Return [X, Y] of the center of cell containing provided text 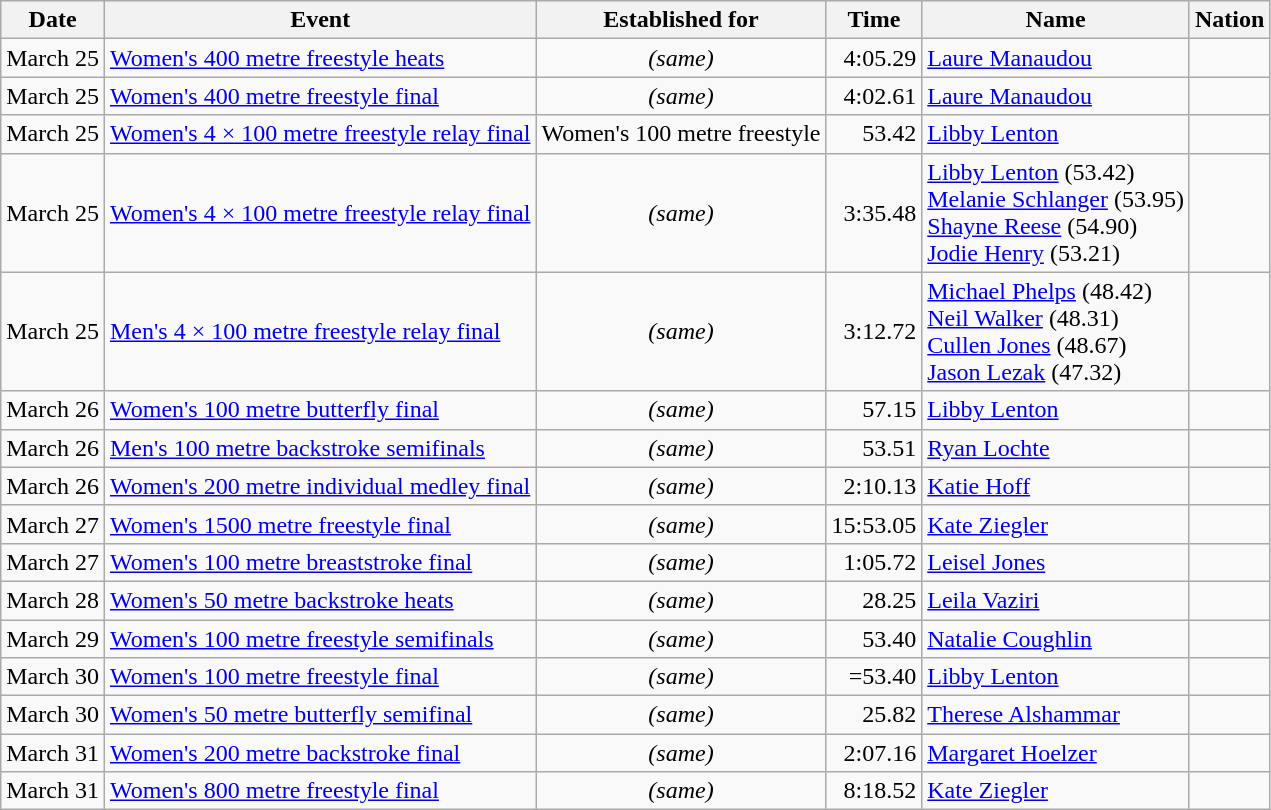
Women's 800 metre freestyle final [320, 791]
2:07.16 [874, 753]
March 29 [53, 639]
=53.40 [874, 677]
Libby Lenton (53.42)Melanie Schlanger (53.95)Shayne Reese (54.90)Jodie Henry (53.21) [1056, 212]
3:35.48 [874, 212]
March 28 [53, 600]
2:10.13 [874, 486]
Natalie Coughlin [1056, 639]
Women's 100 metre freestyle semifinals [320, 639]
3:12.72 [874, 332]
Women's 100 metre breaststroke final [320, 562]
Margaret Hoelzer [1056, 753]
Ryan Lochte [1056, 448]
Date [53, 20]
Women's 100 metre butterfly final [320, 410]
53.40 [874, 639]
4:02.61 [874, 96]
53.51 [874, 448]
Katie Hoff [1056, 486]
57.15 [874, 410]
Women's 50 metre backstroke heats [320, 600]
Men's 100 metre backstroke semifinals [320, 448]
Women's 400 metre freestyle heats [320, 58]
25.82 [874, 715]
Event [320, 20]
15:53.05 [874, 524]
Therese Alshammar [1056, 715]
Men's 4 × 100 metre freestyle relay final [320, 332]
Women's 200 metre backstroke final [320, 753]
Women's 1500 metre freestyle final [320, 524]
Time [874, 20]
Women's 100 metre freestyle final [320, 677]
Michael Phelps (48.42)Neil Walker (48.31)Cullen Jones (48.67)Jason Lezak (47.32) [1056, 332]
1:05.72 [874, 562]
4:05.29 [874, 58]
Name [1056, 20]
Leisel Jones [1056, 562]
Leila Vaziri [1056, 600]
53.42 [874, 134]
8:18.52 [874, 791]
Women's 200 metre individual medley final [320, 486]
Women's 100 metre freestyle [681, 134]
Women's 400 metre freestyle final [320, 96]
28.25 [874, 600]
Established for [681, 20]
Women's 50 metre butterfly semifinal [320, 715]
Nation [1229, 20]
